Return the [x, y] coordinate for the center point of the cell that contains the specified text.  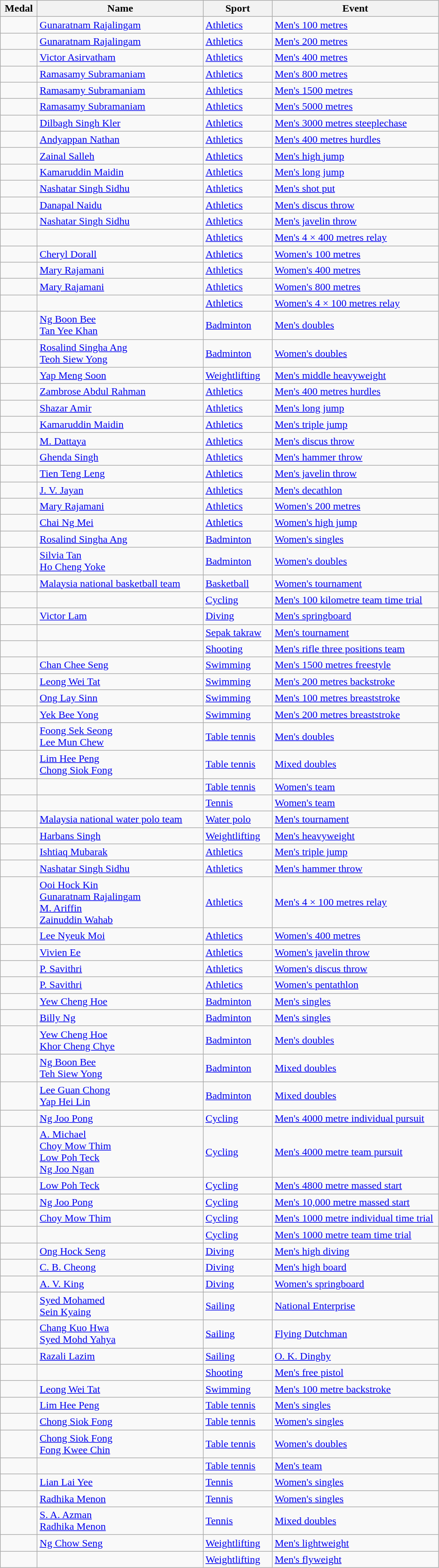
A. V. King [120, 1284]
Choy Mow Thim [120, 1218]
Ng Boon BeeTeh Siew Yong [120, 1068]
Danapal Naidu [120, 205]
Women's pentathlon [355, 985]
Women's 4 × 100 metres relay [355, 303]
Men's high board [355, 1267]
Men's 10,000 metre massed start [355, 1202]
Zambrose Abdul Rahman [120, 392]
Men's high diving [355, 1251]
Medal [19, 9]
Name [120, 9]
Women's javelin throw [355, 952]
Event [355, 9]
Women's high jump [355, 523]
Malaysia national water polo team [120, 819]
Lee Nyeuk Moi [120, 936]
Silvia TanHo Cheng Yoke [120, 562]
Lim Hee PengChong Siok Fong [120, 764]
M. Dattaya [120, 441]
Yew Cheng Hoe [120, 1001]
Women's discus throw [355, 969]
Yek Bee Yong [120, 714]
Ooi Hock KinGunaratnam RajalingamM. AriffinZainuddin Wahab [120, 902]
Zainal Salleh [120, 156]
Radhika Menon [120, 1499]
Sport [238, 9]
Men's lightweight [355, 1543]
Tien Teng Leng [120, 473]
Men's 1000 metre team time trial [355, 1235]
Men's 1500 metres freestyle [355, 665]
Men's springboard [355, 616]
Water polo [238, 819]
Low Poh Teck [120, 1186]
Cheryl Dorall [120, 254]
A. MichaelChoy Mow ThimLow Poh TeckNg Joo Ngan [120, 1152]
Men's 4800 metre massed start [355, 1186]
Men's 4000 metre individual pursuit [355, 1118]
Chan Chee Seng [120, 665]
Dilbagh Singh Kler [120, 123]
Syed MohamedSein Kyaing [120, 1306]
Men's 4 × 400 metres relay [355, 238]
Sepak takraw [238, 632]
Shazar Amir [120, 408]
Billy Ng [120, 1018]
Men's decathlon [355, 490]
Lim Hee Peng [120, 1405]
Basketball [238, 583]
Men's rifle three positions team [355, 649]
Men's shot put [355, 188]
Men's 1000 metre individual time trial [355, 1218]
Ong Lay Sinn [120, 698]
Chong Siok Fong [120, 1421]
Lian Lai Yee [120, 1482]
C. B. Cheong [120, 1267]
Women's 200 metres [355, 506]
Men's 100 kilometre team time trial [355, 600]
Men's middle heavyweight [355, 375]
Ishtiaq Mubarak [120, 852]
Andyappan Nathan [120, 139]
S. A. AzmanRadhika Menon [120, 1521]
Men's 100 metre backstroke [355, 1389]
Men's high jump [355, 156]
Harbans Singh [120, 836]
Men's 3000 metres steeplechase [355, 123]
Men's 200 metres [355, 41]
Men's 200 metres breaststroke [355, 714]
Ghenda Singh [120, 457]
Malaysia national basketball team [120, 583]
Men's flyweight [355, 1559]
Razali Lazim [120, 1356]
Victor Lam [120, 616]
Lee Guan ChongYap Hei Lin [120, 1095]
Foong Sek SeongLee Mun Chew [120, 736]
Vivien Ee [120, 952]
J. V. Jayan [120, 490]
Yap Meng Soon [120, 375]
Men's 400 metres [355, 58]
Men's 1500 metres [355, 90]
Flying Dutchman [355, 1334]
Men's heavyweight [355, 836]
Victor Asirvatham [120, 58]
Chang Kuo HwaSyed Mohd Yahya [120, 1334]
Rosalind Singha AngTeoh Siew Yong [120, 353]
Men's 100 metres [355, 25]
Rosalind Singha Ang [120, 539]
Men's 4 × 100 metres relay [355, 902]
Men's team [355, 1466]
Men's 5000 metres [355, 107]
Chai Ng Mei [120, 523]
O. K. Dinghy [355, 1356]
Men's 800 metres [355, 74]
Women's 100 metres [355, 254]
Women's 800 metres [355, 287]
Yew Cheng HoeKhor Cheng Chye [120, 1040]
Men's 4000 metre team pursuit [355, 1152]
Ng Chow Seng [120, 1543]
National Enterprise [355, 1306]
Ong Hock Seng [120, 1251]
Men's 200 metres backstroke [355, 681]
Women's springboard [355, 1284]
Women's tournament [355, 583]
Men's 100 metres breaststroke [355, 698]
Men's free pistol [355, 1372]
Ng Boon BeeTan Yee Khan [120, 325]
Chong Siok FongFong Kwee Chin [120, 1444]
